Locate the cell with the specified text and output its [x, y] center coordinate. 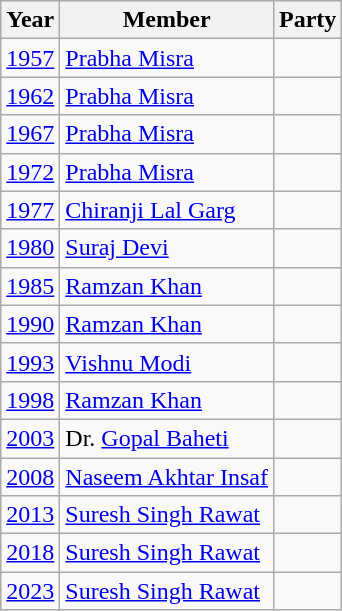
2013 [30, 515]
1967 [30, 134]
1962 [30, 96]
2023 [30, 591]
1998 [30, 400]
1985 [30, 286]
2008 [30, 477]
2003 [30, 438]
1993 [30, 362]
Vishnu Modi [167, 362]
1972 [30, 172]
2018 [30, 553]
Member [167, 20]
Chiranji Lal Garg [167, 210]
Suraj Devi [167, 248]
1990 [30, 324]
Dr. Gopal Baheti [167, 438]
Party [307, 20]
1957 [30, 58]
Year [30, 20]
1977 [30, 210]
Naseem Akhtar Insaf [167, 477]
1980 [30, 248]
